Provide the [x, y] coordinate of the cell's center where the given text is located.  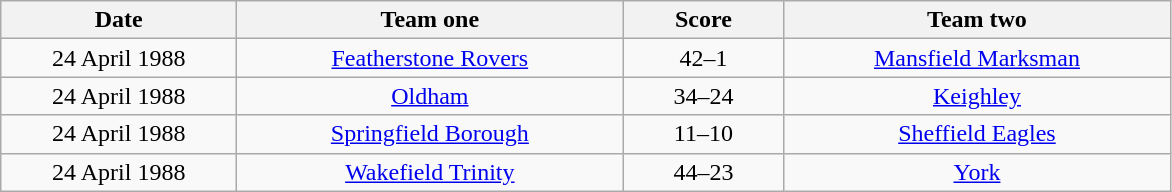
Score [704, 20]
Wakefield Trinity [430, 172]
Team one [430, 20]
Keighley [977, 96]
York [977, 172]
34–24 [704, 96]
44–23 [704, 172]
42–1 [704, 58]
Mansfield Marksman [977, 58]
Team two [977, 20]
Sheffield Eagles [977, 134]
Oldham [430, 96]
Date [119, 20]
Springfield Borough [430, 134]
Featherstone Rovers [430, 58]
11–10 [704, 134]
